For the text-containing cell, return its midpoint in [x, y] coordinate format. 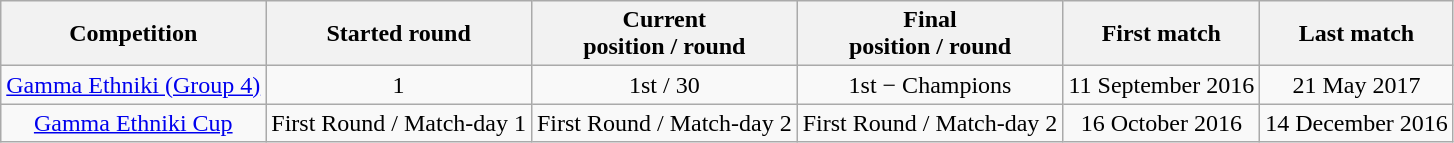
Last match [1357, 34]
1 [399, 85]
Started round [399, 34]
1st − Champions [930, 85]
16 October 2016 [1162, 123]
Finalposition / round [930, 34]
Gamma Ethniki Cup [134, 123]
1st / 30 [664, 85]
11 September 2016 [1162, 85]
Gamma Ethniki (Group 4) [134, 85]
Competition [134, 34]
First Round / Match-day 1 [399, 123]
Currentposition / round [664, 34]
First match [1162, 34]
21 May 2017 [1357, 85]
14 December 2016 [1357, 123]
